Extract the [X, Y] coordinate from the center of the cell holding the provided text.  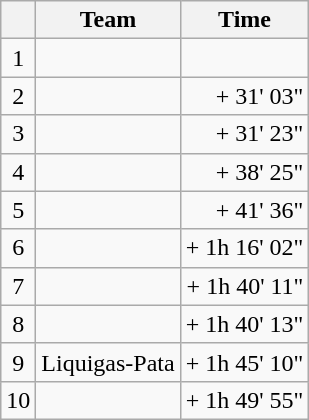
+ 1h 49' 55" [244, 400]
9 [18, 362]
7 [18, 286]
+ 31' 03" [244, 96]
+ 31' 23" [244, 134]
4 [18, 172]
+ 1h 16' 02" [244, 248]
+ 1h 40' 11" [244, 286]
10 [18, 400]
+ 1h 45' 10" [244, 362]
Liquigas-Pata [108, 362]
5 [18, 210]
+ 1h 40' 13" [244, 324]
1 [18, 58]
8 [18, 324]
6 [18, 248]
Team [108, 20]
+ 41' 36" [244, 210]
3 [18, 134]
Time [244, 20]
+ 38' 25" [244, 172]
2 [18, 96]
